From the cell containing the given text, extract its center point as (X, Y) coordinate. 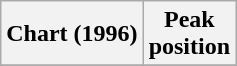
Chart (1996) (72, 34)
Peakposition (189, 34)
